Identify which cell holds the provided text, then report its [x, y] central coordinate. 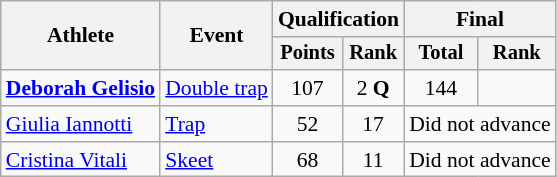
Points [308, 54]
Athlete [80, 36]
2 Q [373, 88]
Double trap [216, 88]
17 [373, 124]
Event [216, 36]
Trap [216, 124]
Deborah Gelisio [80, 88]
52 [308, 124]
107 [308, 88]
144 [441, 88]
Qualification [338, 19]
Did not advance [480, 124]
Giulia Iannotti [80, 124]
Final [480, 19]
Total [441, 54]
